Scan for the cell matching the given text and deliver its (X, Y) coordinate at center. 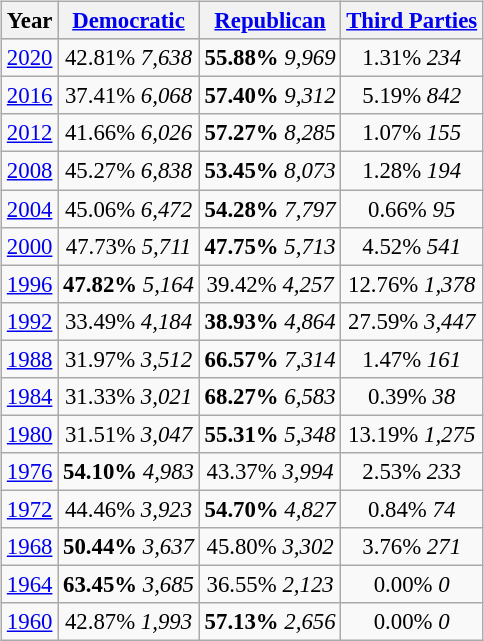
57.27% 8,285 (270, 133)
5.19% 842 (412, 96)
12.76% 1,378 (412, 284)
1.07% 155 (412, 133)
Third Parties (412, 21)
0.66% 95 (412, 209)
44.46% 3,923 (129, 509)
2020 (30, 58)
33.49% 4,184 (129, 321)
66.57% 7,314 (270, 359)
1972 (30, 509)
Year (30, 21)
1984 (30, 396)
1964 (30, 584)
2016 (30, 96)
1.47% 161 (412, 359)
1996 (30, 284)
50.44% 3,637 (129, 547)
1980 (30, 434)
37.41% 6,068 (129, 96)
54.70% 4,827 (270, 509)
55.88% 9,969 (270, 58)
27.59% 3,447 (412, 321)
2012 (30, 133)
3.76% 271 (412, 547)
47.73% 5,711 (129, 246)
1968 (30, 547)
Democratic (129, 21)
43.37% 3,994 (270, 472)
55.31% 5,348 (270, 434)
53.45% 8,073 (270, 171)
2008 (30, 171)
68.27% 6,583 (270, 396)
57.13% 2,656 (270, 622)
54.10% 4,983 (129, 472)
45.80% 3,302 (270, 547)
0.84% 74 (412, 509)
1.28% 194 (412, 171)
45.27% 6,838 (129, 171)
1.31% 234 (412, 58)
31.33% 3,021 (129, 396)
31.51% 3,047 (129, 434)
31.97% 3,512 (129, 359)
45.06% 6,472 (129, 209)
2004 (30, 209)
47.82% 5,164 (129, 284)
2000 (30, 246)
4.52% 541 (412, 246)
39.42% 4,257 (270, 284)
42.87% 1,993 (129, 622)
2.53% 233 (412, 472)
13.19% 1,275 (412, 434)
54.28% 7,797 (270, 209)
36.55% 2,123 (270, 584)
Republican (270, 21)
42.81% 7,638 (129, 58)
0.39% 38 (412, 396)
57.40% 9,312 (270, 96)
1976 (30, 472)
41.66% 6,026 (129, 133)
63.45% 3,685 (129, 584)
38.93% 4,864 (270, 321)
1988 (30, 359)
1960 (30, 622)
47.75% 5,713 (270, 246)
1992 (30, 321)
